Search for the cell housing the specified text and yield its (x, y) center coordinate. 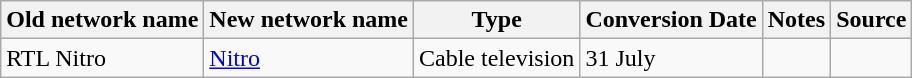
31 July (671, 58)
Notes (796, 20)
RTL Nitro (102, 58)
Cable television (497, 58)
Conversion Date (671, 20)
Nitro (309, 58)
New network name (309, 20)
Source (872, 20)
Type (497, 20)
Old network name (102, 20)
